Locate the cell with the specified text and output its (x, y) center coordinate. 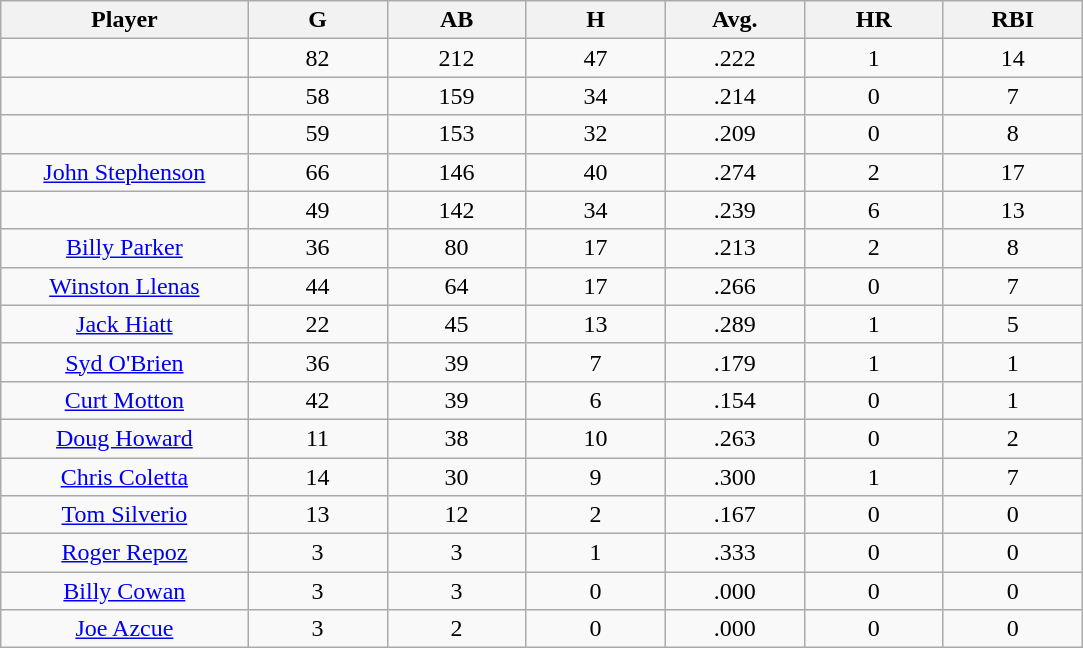
.222 (734, 58)
.274 (734, 172)
AB (456, 20)
82 (318, 58)
66 (318, 172)
.167 (734, 515)
Chris Coletta (124, 477)
32 (596, 134)
Billy Parker (124, 248)
.214 (734, 96)
12 (456, 515)
80 (456, 248)
.213 (734, 248)
.263 (734, 438)
30 (456, 477)
49 (318, 210)
Doug Howard (124, 438)
.266 (734, 286)
10 (596, 438)
Roger Repoz (124, 553)
Jack Hiatt (124, 324)
58 (318, 96)
146 (456, 172)
45 (456, 324)
.209 (734, 134)
Tom Silverio (124, 515)
22 (318, 324)
.333 (734, 553)
.154 (734, 400)
HR (874, 20)
5 (1012, 324)
153 (456, 134)
40 (596, 172)
H (596, 20)
RBI (1012, 20)
47 (596, 58)
Syd O'Brien (124, 362)
9 (596, 477)
Billy Cowan (124, 591)
44 (318, 286)
John Stephenson (124, 172)
.289 (734, 324)
.300 (734, 477)
Curt Motton (124, 400)
Avg. (734, 20)
G (318, 20)
11 (318, 438)
Winston Llenas (124, 286)
142 (456, 210)
.179 (734, 362)
Joe Azcue (124, 629)
42 (318, 400)
59 (318, 134)
159 (456, 96)
64 (456, 286)
.239 (734, 210)
38 (456, 438)
Player (124, 20)
212 (456, 58)
